Search for the cell housing the specified text and yield its [X, Y] center coordinate. 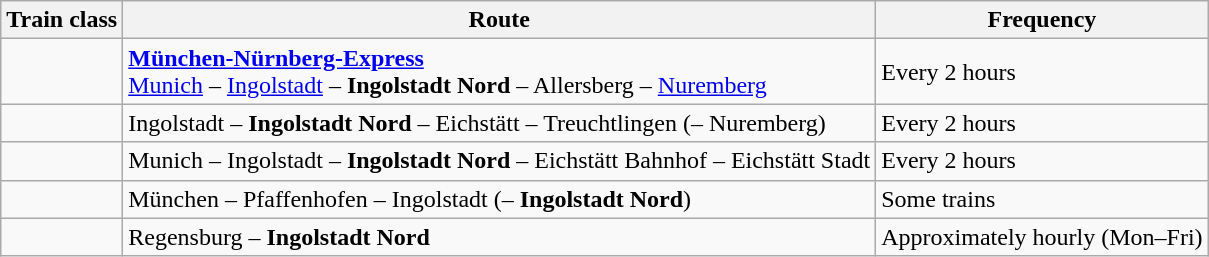
Frequency [1042, 20]
Approximately hourly (Mon–Fri) [1042, 237]
Ingolstadt – Ingolstadt Nord – Eichstätt – Treuchtlingen (– Nuremberg) [500, 123]
München – Pfaffenhofen – Ingolstadt (– Ingolstadt Nord) [500, 199]
Regensburg – Ingolstadt Nord [500, 237]
Some trains [1042, 199]
Route [500, 20]
Munich – Ingolstadt – Ingolstadt Nord – Eichstätt Bahnhof – Eichstätt Stadt [500, 161]
Train class [62, 20]
München-Nürnberg-Express Munich – Ingolstadt – Ingolstadt Nord – Allersberg – Nuremberg [500, 72]
